Pinpoint the cell where the given text exists, returning its (x, y) midpoint coordinate. 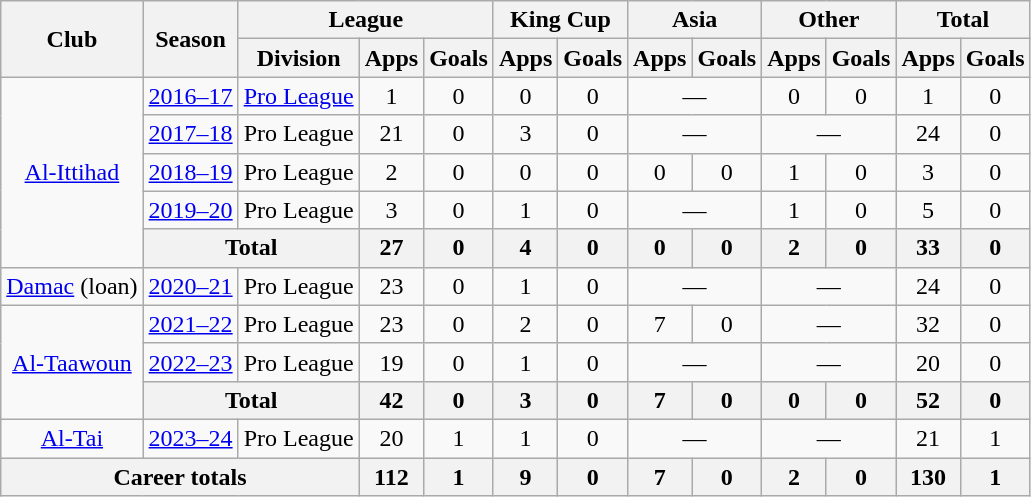
42 (391, 400)
Other (829, 20)
27 (391, 248)
9 (525, 477)
Asia (695, 20)
2017–18 (190, 134)
Career totals (180, 477)
130 (928, 477)
5 (928, 210)
2021–22 (190, 324)
33 (928, 248)
Division (298, 58)
32 (928, 324)
2020–21 (190, 286)
2022–23 (190, 362)
Damac (loan) (72, 286)
112 (391, 477)
2016–17 (190, 96)
Al-Tai (72, 438)
Al-Taawoun (72, 362)
52 (928, 400)
Al-Ittihad (72, 172)
19 (391, 362)
4 (525, 248)
2023–24 (190, 438)
Season (190, 39)
2019–20 (190, 210)
King Cup (560, 20)
Club (72, 39)
League (366, 20)
2018–19 (190, 172)
